Search for the cell housing the specified text and yield its (x, y) center coordinate. 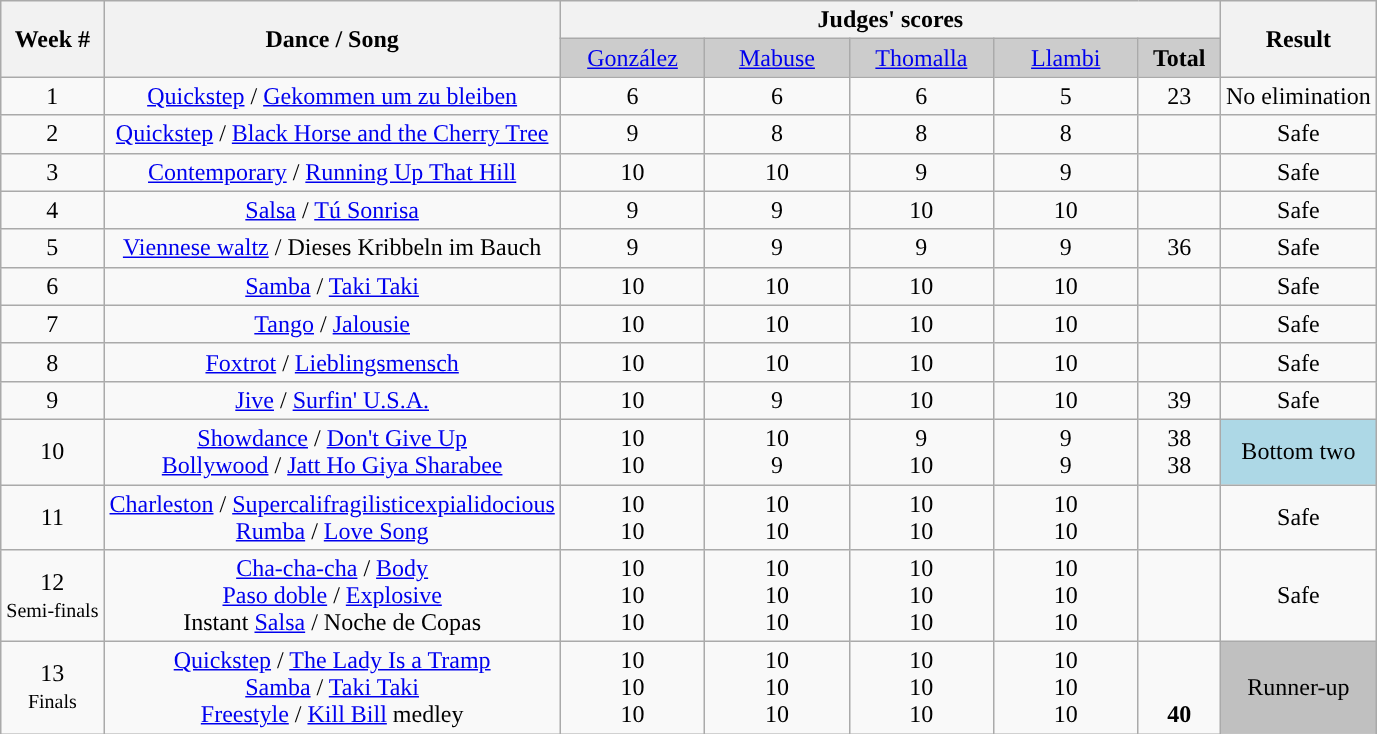
99 (1066, 452)
Quickstep / Gekommen um zu bleiben (332, 96)
910 (921, 452)
No elimination (1299, 96)
Charleston / SupercalifragilisticexpialidociousRumba / Love Song (332, 516)
Foxtrot / Lieblingsmensch (332, 362)
Quickstep / The Lady Is a TrampSamba / Taki TakiFreestyle / Kill Bill medley (332, 688)
23 (1180, 96)
39 (1180, 400)
Showdance / Don't Give UpBollywood / Jatt Ho Giya Sharabee (332, 452)
109 (777, 452)
Dance / Song (332, 39)
11 (52, 516)
36 (1180, 248)
Llambi (1066, 58)
2 (52, 134)
4 (52, 210)
Salsa / Tú Sonrisa (332, 210)
Judges' scores (890, 20)
Samba / Taki Taki (332, 286)
Mabuse (777, 58)
40 (1180, 688)
7 (52, 324)
Cha-cha-cha / BodyPaso doble / ExplosiveInstant Salsa / Noche de Copas (332, 596)
1 (52, 96)
Contemporary / Running Up That Hill (332, 172)
Bottom two (1299, 452)
13Finals (52, 688)
12Semi-finals (52, 596)
González (632, 58)
Viennese waltz / Dieses Kribbeln im Bauch (332, 248)
Tango / Jalousie (332, 324)
Total (1180, 58)
Week # (52, 39)
Thomalla (921, 58)
Jive / Surfin' U.S.A. (332, 400)
Quickstep / Black Horse and the Cherry Tree (332, 134)
Result (1299, 39)
3 (52, 172)
3838 (1180, 452)
Runner-up (1299, 688)
